Locate the cell with the specified text and output its [x, y] center coordinate. 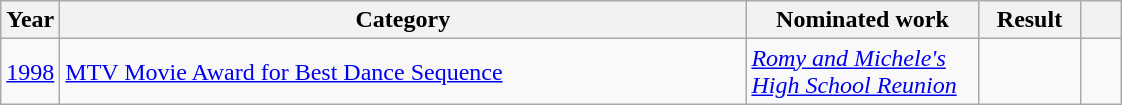
Nominated work [862, 20]
1998 [30, 72]
MTV Movie Award for Best Dance Sequence [403, 72]
Romy and Michele's High School Reunion [862, 72]
Category [403, 20]
Year [30, 20]
Result [1030, 20]
